Provide the [x, y] coordinate of the cell's center where the given text is located.  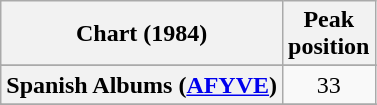
33 [329, 85]
Peakposition [329, 34]
Chart (1984) [142, 34]
Spanish Albums (AFYVE) [142, 85]
